Capture the cell that displays the provided text and extract its (x, y) central coordinate. 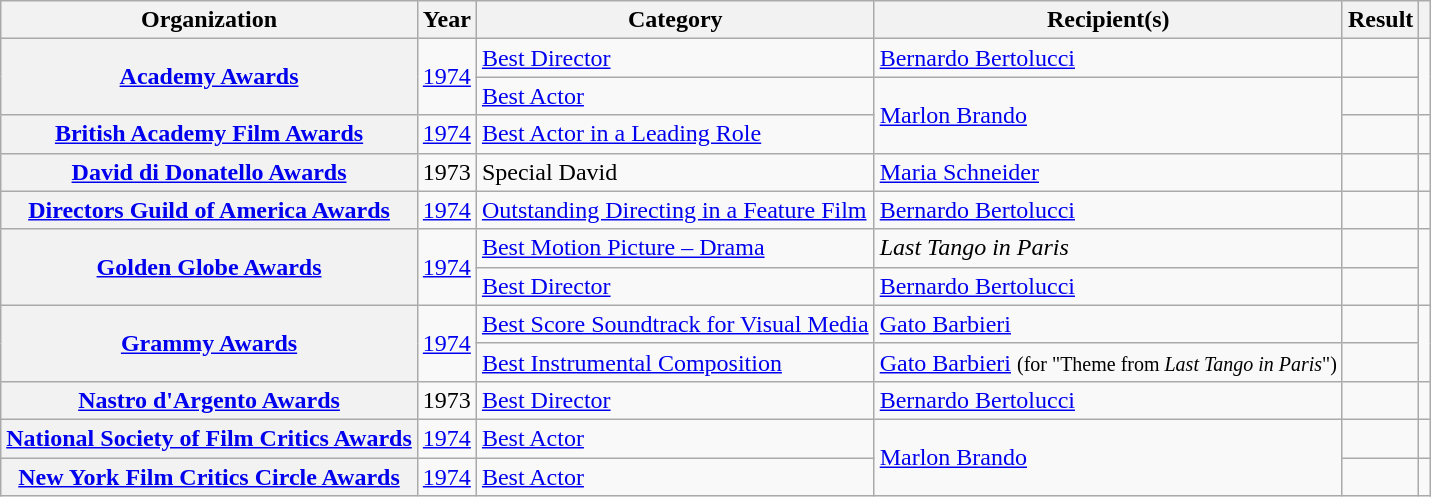
Best Score Soundtrack for Visual Media (675, 324)
Gato Barbieri (1108, 324)
Best Instrumental Composition (675, 362)
Best Motion Picture – Drama (675, 248)
Gato Barbieri (for "Theme from Last Tango in Paris") (1108, 362)
Directors Guild of America Awards (210, 210)
Grammy Awards (210, 343)
Special David (675, 172)
Nastro d'Argento Awards (210, 400)
Academy Awards (210, 77)
Best Actor in a Leading Role (675, 134)
Category (675, 20)
Maria Schneider (1108, 172)
Recipient(s) (1108, 20)
British Academy Film Awards (210, 134)
Golden Globe Awards (210, 267)
National Society of Film Critics Awards (210, 438)
Year (446, 20)
Result (1380, 20)
New York Film Critics Circle Awards (210, 477)
David di Donatello Awards (210, 172)
Outstanding Directing in a Feature Film (675, 210)
Organization (210, 20)
Last Tango in Paris (1108, 248)
